Find where the given text appears and provide that cell's center as [x, y] coordinate. 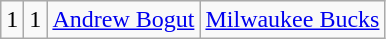
Milwaukee Bucks [292, 20]
Andrew Bogut [124, 20]
